Locate the cell with the specified text and output its (x, y) center coordinate. 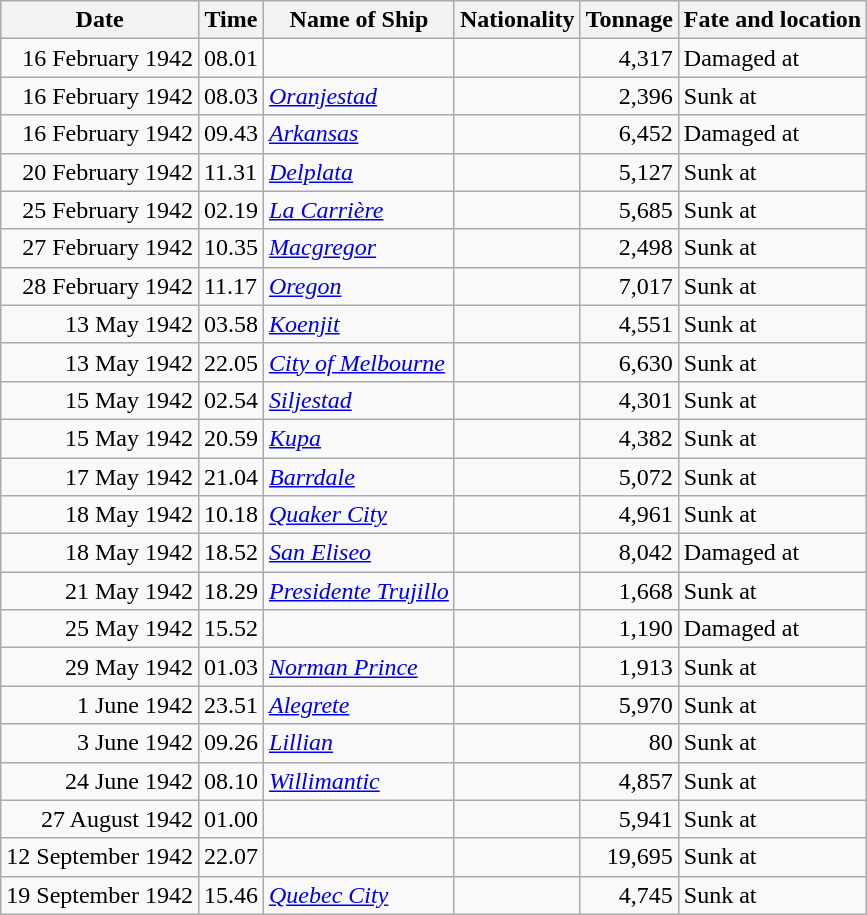
25 February 1942 (100, 210)
4,745 (629, 895)
6,630 (629, 362)
3 June 1942 (100, 743)
Oregon (360, 286)
4,382 (629, 438)
Willimantic (360, 781)
5,127 (629, 172)
12 September 1942 (100, 857)
1,668 (629, 591)
11.17 (230, 286)
4,857 (629, 781)
2,498 (629, 248)
28 February 1942 (100, 286)
01.03 (230, 667)
22.05 (230, 362)
22.07 (230, 857)
10.18 (230, 515)
21.04 (230, 477)
21 May 1942 (100, 591)
City of Melbourne (360, 362)
San Eliseo (360, 553)
08.10 (230, 781)
5,941 (629, 819)
08.01 (230, 58)
Lillian (360, 743)
29 May 1942 (100, 667)
Quebec City (360, 895)
27 February 1942 (100, 248)
Date (100, 20)
15.52 (230, 629)
Nationality (517, 20)
Koenjit (360, 324)
6,452 (629, 134)
Barrdale (360, 477)
La Carrière (360, 210)
11.31 (230, 172)
Time (230, 20)
19 September 1942 (100, 895)
18.29 (230, 591)
20.59 (230, 438)
1,913 (629, 667)
01.00 (230, 819)
4,961 (629, 515)
Delplata (360, 172)
Arkansas (360, 134)
19,695 (629, 857)
5,685 (629, 210)
4,551 (629, 324)
17 May 1942 (100, 477)
25 May 1942 (100, 629)
Presidente Trujillo (360, 591)
1 June 1942 (100, 705)
Alegrete (360, 705)
09.43 (230, 134)
10.35 (230, 248)
15.46 (230, 895)
5,970 (629, 705)
4,317 (629, 58)
Quaker City (360, 515)
08.03 (230, 96)
27 August 1942 (100, 819)
80 (629, 743)
Oranjestad (360, 96)
09.26 (230, 743)
Siljestad (360, 400)
02.54 (230, 400)
1,190 (629, 629)
Tonnage (629, 20)
Kupa (360, 438)
7,017 (629, 286)
4,301 (629, 400)
8,042 (629, 553)
23.51 (230, 705)
Name of Ship (360, 20)
Fate and location (772, 20)
5,072 (629, 477)
18.52 (230, 553)
2,396 (629, 96)
20 February 1942 (100, 172)
Norman Prince (360, 667)
02.19 (230, 210)
Macgregor (360, 248)
24 June 1942 (100, 781)
03.58 (230, 324)
